Extract the (x, y) coordinate from the center of the cell holding the provided text.  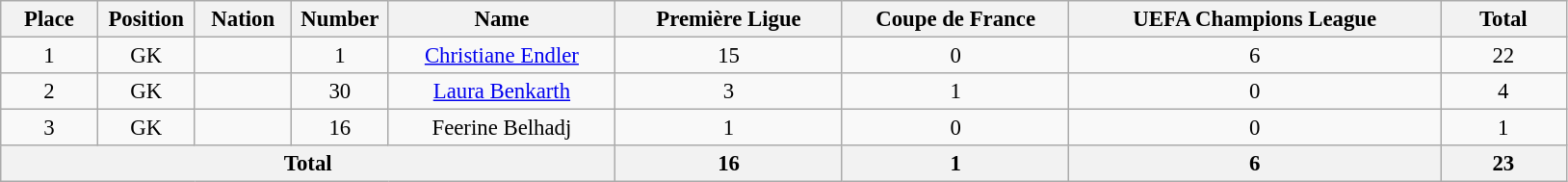
30 (341, 91)
22 (1504, 56)
Nation (243, 19)
UEFA Champions League (1255, 19)
Number (341, 19)
Feerine Belhadj (502, 128)
Coupe de France (955, 19)
4 (1504, 91)
23 (1504, 164)
2 (50, 91)
Position (146, 19)
Laura Benkarth (502, 91)
Place (50, 19)
15 (729, 56)
Name (502, 19)
Christiane Endler (502, 56)
Première Ligue (729, 19)
